Find where the given text appears and provide that cell's center as (X, Y) coordinate. 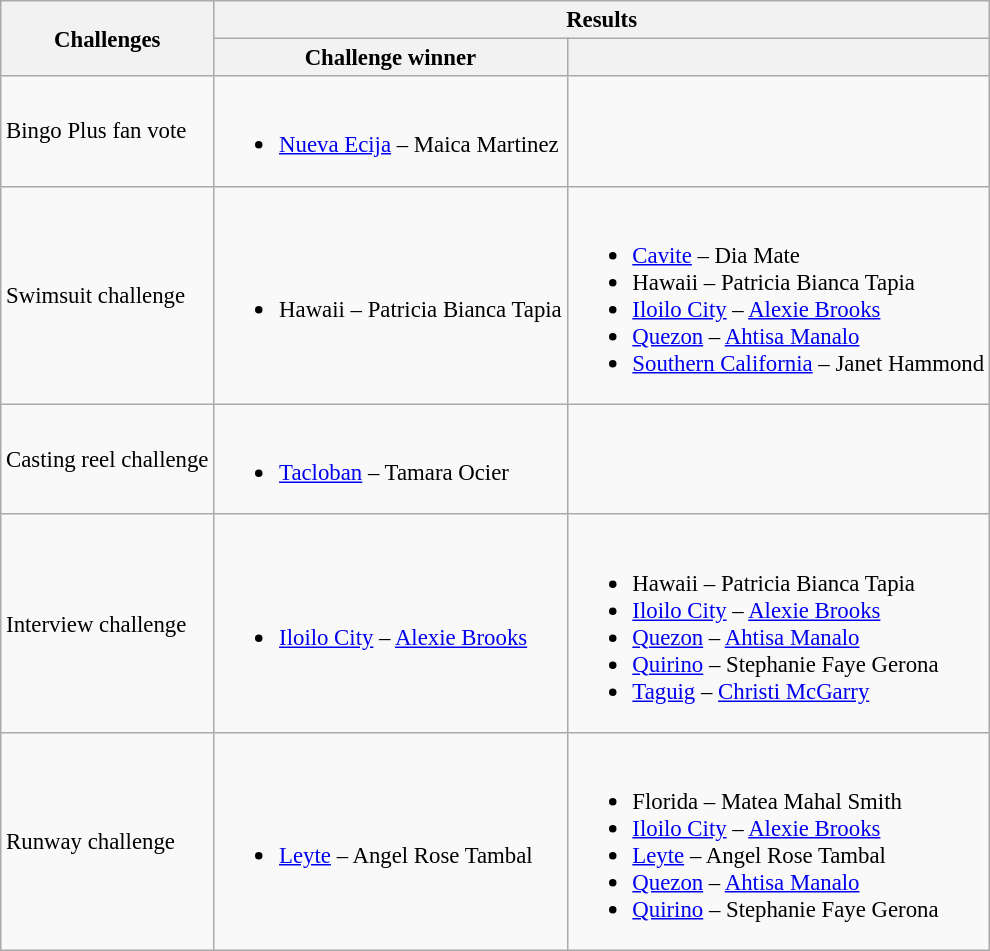
Challenge winner (390, 58)
Casting reel challenge (108, 459)
Tacloban – Tamara Ocier (390, 459)
Interview challenge (108, 624)
Bingo Plus fan vote (108, 131)
Nueva Ecija – Maica Martinez (390, 131)
Florida – Matea Mahal SmithIloilo City – Alexie BrooksLeyte – Angel Rose TambalQuezon – Ahtisa ManaloQuirino – Stephanie Faye Gerona (778, 842)
Hawaii – Patricia Bianca Tapia (390, 295)
Cavite – Dia MateHawaii – Patricia Bianca TapiaIloilo City – Alexie BrooksQuezon – Ahtisa ManaloSouthern California – Janet Hammond (778, 295)
Runway challenge (108, 842)
Iloilo City – Alexie Brooks (390, 624)
Swimsuit challenge (108, 295)
Results (602, 20)
Leyte – Angel Rose Tambal (390, 842)
Hawaii – Patricia Bianca TapiaIloilo City – Alexie BrooksQuezon – Ahtisa ManaloQuirino – Stephanie Faye GeronaTaguig – Christi McGarry (778, 624)
Challenges (108, 38)
